Detect which cell encompasses the target text, then output its [X, Y] center coordinate. 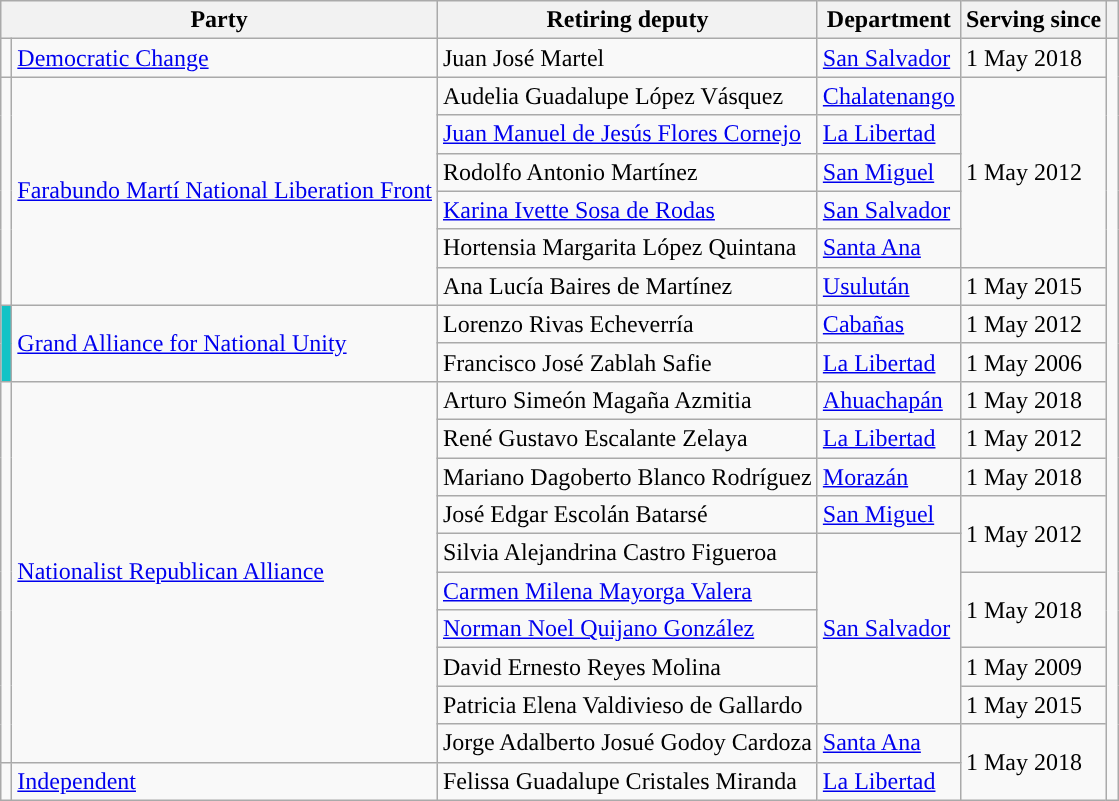
Party [220, 20]
Nationalist Republican Alliance [225, 572]
Independent [225, 781]
Norman Noel Quijano González [627, 629]
1 May 2006 [1033, 362]
René Gustavo Escalante Zelaya [627, 438]
Farabundo Martí National Liberation Front [225, 191]
Ahuachapán [888, 400]
Serving since [1033, 20]
Usulután [888, 286]
Retiring deputy [627, 20]
Juan Manuel de Jesús Flores Cornejo [627, 134]
Lorenzo Rivas Echeverría [627, 324]
Department [888, 20]
Jorge Adalberto Josué Godoy Cardoza [627, 743]
Patricia Elena Valdivieso de Gallardo [627, 705]
Grand Alliance for National Unity [225, 343]
Chalatenango [888, 96]
Francisco José Zablah Safie [627, 362]
Morazán [888, 477]
Juan José Martel [627, 58]
1 May 2009 [1033, 667]
David Ernesto Reyes Molina [627, 667]
Felissa Guadalupe Cristales Miranda [627, 781]
Democratic Change [225, 58]
Rodolfo Antonio Martínez [627, 172]
Ana Lucía Baires de Martínez [627, 286]
Mariano Dagoberto Blanco Rodríguez [627, 477]
Cabañas [888, 324]
Carmen Milena Mayorga Valera [627, 591]
Arturo Simeón Magaña Azmitia [627, 400]
Silvia Alejandrina Castro Figueroa [627, 553]
Karina Ivette Sosa de Rodas [627, 210]
Hortensia Margarita López Quintana [627, 248]
José Edgar Escolán Batarsé [627, 515]
Audelia Guadalupe López Vásquez [627, 96]
